Detect which cell encompasses the target text, then output its [X, Y] center coordinate. 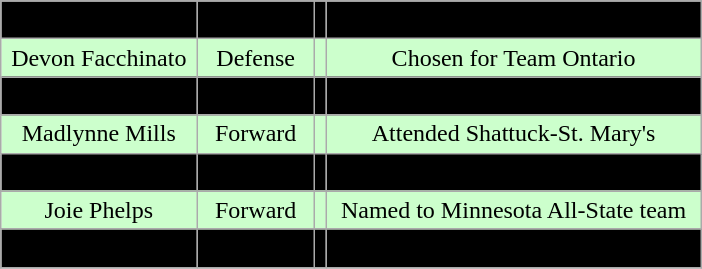
Attended St. Paul's School [514, 96]
Chosen for Team Ontario [514, 58]
Joie Phelps [99, 210]
Kendra Nealy [99, 172]
Member of Team Canada U18 [514, 248]
Goaltender [256, 20]
Minded the net for the Buffalo Bisons [514, 20]
Named to Minnesota All-State team [514, 210]
Lindsay Browning [99, 20]
Madlynne Mills [99, 134]
Attended Shattuck-St. Mary's [514, 134]
Devon Facchinato [99, 58]
Finley Frechette [99, 96]
Blueliner for the Chicago Mission [514, 172]
Willow Slobodzian [99, 248]
